Pinpoint the cell where the given text exists, returning its (x, y) midpoint coordinate. 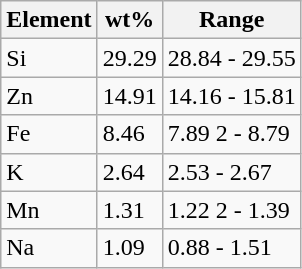
wt% (130, 20)
1.22 2 - 1.39 (232, 210)
Mn (49, 210)
1.31 (130, 210)
Si (49, 58)
Range (232, 20)
28.84 - 29.55 (232, 58)
29.29 (130, 58)
14.16 - 15.81 (232, 96)
1.09 (130, 248)
8.46 (130, 134)
2.53 - 2.67 (232, 172)
0.88 - 1.51 (232, 248)
Na (49, 248)
2.64 (130, 172)
Fe (49, 134)
K (49, 172)
Element (49, 20)
14.91 (130, 96)
Zn (49, 96)
7.89 2 - 8.79 (232, 134)
